Find where the given text appears and provide that cell's center as [X, Y] coordinate. 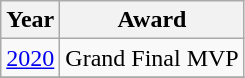
Award [152, 20]
2020 [30, 58]
Year [30, 20]
Grand Final MVP [152, 58]
